Capture the cell that displays the provided text and extract its [X, Y] central coordinate. 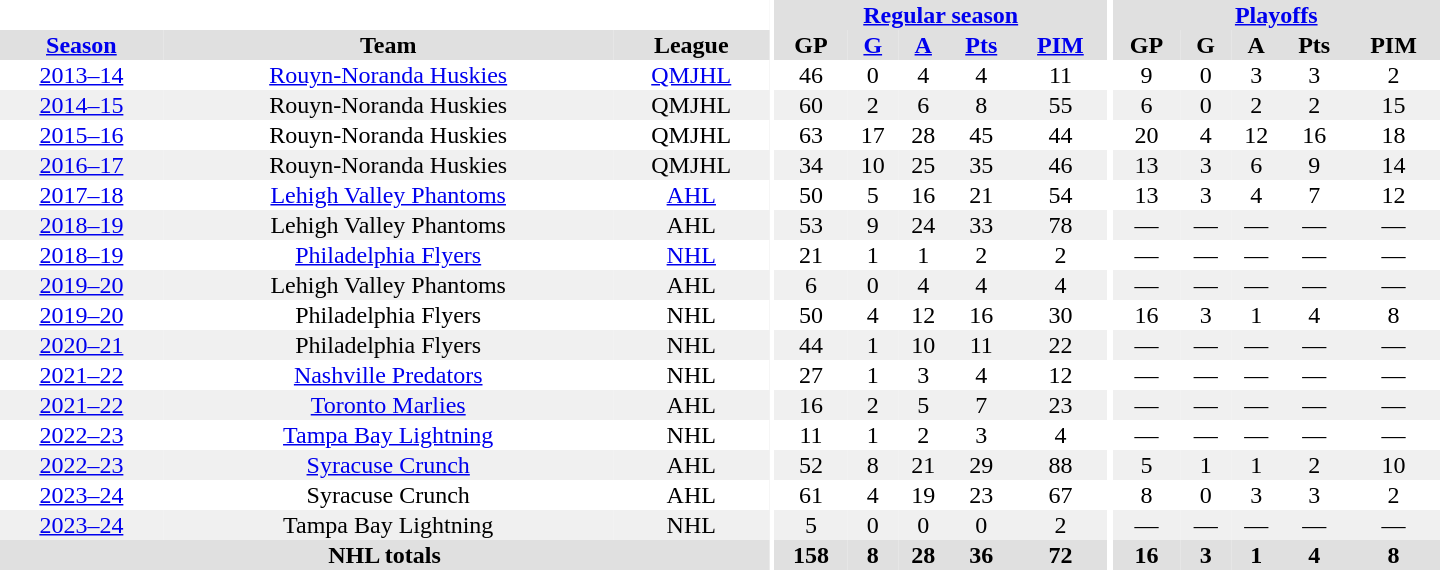
45 [982, 135]
2015–16 [82, 135]
53 [812, 225]
NHL totals [384, 555]
67 [1060, 495]
78 [1060, 225]
20 [1146, 135]
30 [1060, 315]
Regular season [941, 15]
League [692, 45]
19 [924, 495]
18 [1394, 135]
2016–17 [82, 165]
54 [1060, 195]
61 [812, 495]
33 [982, 225]
2017–18 [82, 195]
15 [1394, 105]
88 [1060, 465]
55 [1060, 105]
2013–14 [82, 75]
36 [982, 555]
27 [812, 375]
52 [812, 465]
17 [874, 135]
60 [812, 105]
24 [924, 225]
Nashville Predators [388, 375]
Team [388, 45]
Season [82, 45]
14 [1394, 165]
29 [982, 465]
25 [924, 165]
22 [1060, 345]
34 [812, 165]
63 [812, 135]
2014–15 [82, 105]
Playoffs [1276, 15]
2020–21 [82, 345]
Toronto Marlies [388, 405]
72 [1060, 555]
158 [812, 555]
35 [982, 165]
